Provide the (X, Y) coordinate of the cell's center where the given text is located.  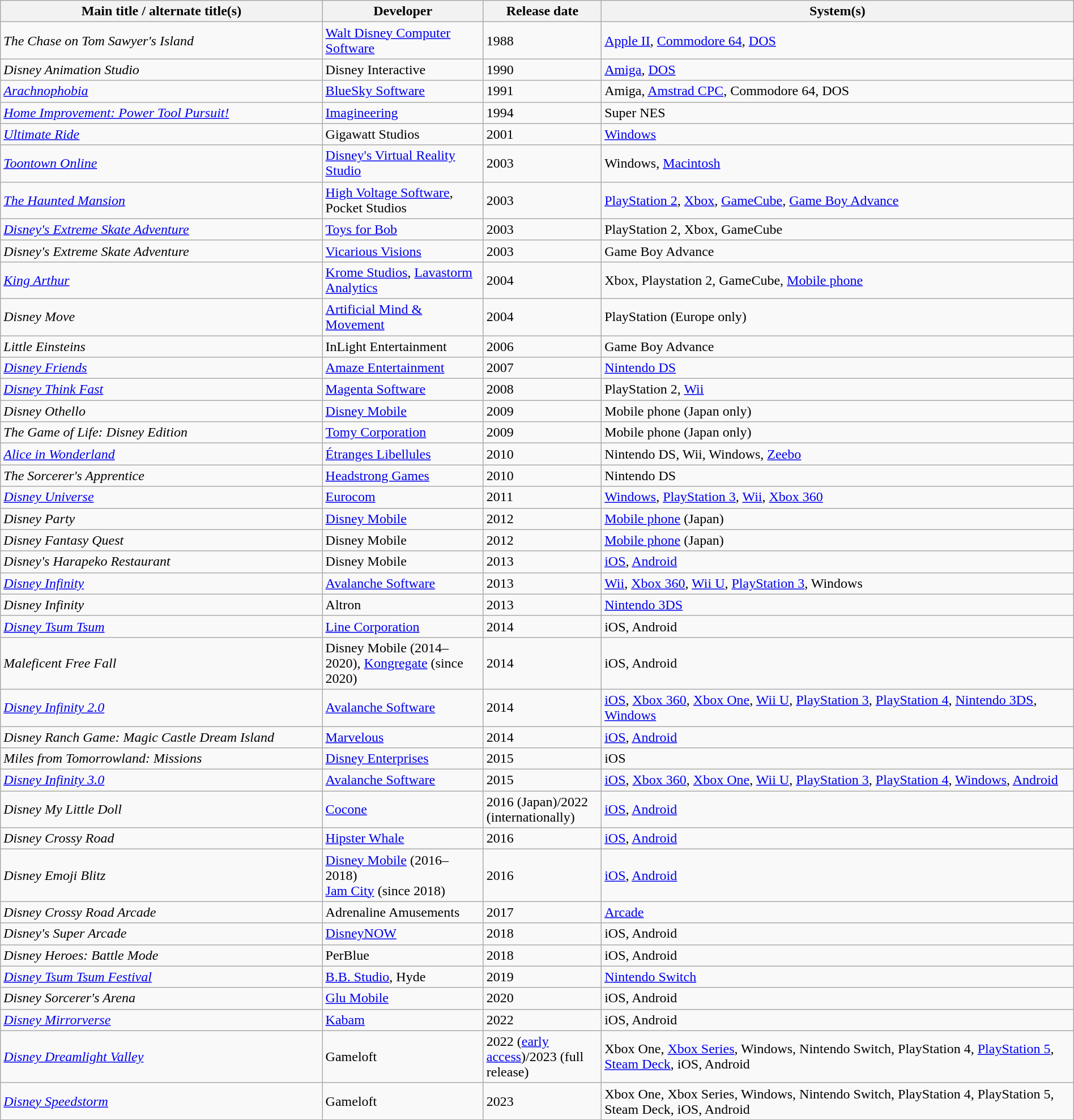
Miles from Tomorrowland: Missions (161, 759)
Super NES (838, 113)
The Haunted Mansion (161, 200)
Kabam (403, 1020)
Disney Speedstorm (161, 1101)
2023 (542, 1101)
Apple II, Commodore 64, DOS (838, 41)
Nintendo Switch (838, 977)
Disney Think Fast (161, 390)
Disney Mobile (2016–2018)Jam City (since 2018) (403, 875)
Main title / alternate title(s) (161, 11)
PlayStation (Europe only) (838, 317)
Imagineering (403, 113)
Disney Interactive (403, 70)
Toys for Bob (403, 229)
1990 (542, 70)
Amaze Entertainment (403, 368)
Amiga, Amstrad CPC, Commodore 64, DOS (838, 91)
Release date (542, 11)
Hipster Whale (403, 839)
1991 (542, 91)
Altron (403, 605)
InLight Entertainment (403, 346)
Glu Mobile (403, 998)
Disney Infinity 2.0 (161, 708)
Vicarious Visions (403, 251)
Arcade (838, 912)
The Sorcerer's Apprentice (161, 476)
Marvelous (403, 737)
Windows (838, 134)
Disney Move (161, 317)
2001 (542, 134)
Headstrong Games (403, 476)
Xbox, Playstation 2, GameCube, Mobile phone (838, 280)
Walt Disney Computer Software (403, 41)
Artificial Mind & Movement (403, 317)
Disney Friends (161, 368)
Disney Ranch Game: Magic Castle Dream Island (161, 737)
Home Improvement: Power Tool Pursuit! (161, 113)
Disney Infinity 3.0 (161, 780)
Developer (403, 11)
Disney Tsum Tsum (161, 626)
Arachnophobia (161, 91)
Wii, Xbox 360, Wii U, PlayStation 3, Windows (838, 583)
Disney Sorcerer's Arena (161, 998)
Maleficent Free Fall (161, 663)
Disney Crossy Road (161, 839)
iOS, Xbox 360, Xbox One, Wii U, PlayStation 3, PlayStation 4, Nintendo 3DS, Windows (838, 708)
Disney Party (161, 519)
Line Corporation (403, 626)
Amiga, DOS (838, 70)
Disney Mobile (2014–2020), Kongregate (since 2020) (403, 663)
PlayStation 2, Xbox, GameCube, Game Boy Advance (838, 200)
1988 (542, 41)
B.B. Studio, Hyde (403, 977)
Tomy Corporation (403, 433)
Nintendo 3DS (838, 605)
Disney's Virtual Reality Studio (403, 163)
The Chase on Tom Sawyer's Island (161, 41)
Disney Heroes: Battle Mode (161, 955)
2007 (542, 368)
Disney My Little Doll (161, 810)
King Arthur (161, 280)
Disney's Harapeko Restaurant (161, 562)
BlueSky Software (403, 91)
Disney Crossy Road Arcade (161, 912)
2022 (early access)/2023 (full release) (542, 1057)
Nintendo DS, Wii, Windows, Zeebo (838, 454)
Krome Studios, Lavastorm Analytics (403, 280)
iOS, Xbox 360, Xbox One, Wii U, PlayStation 3, PlayStation 4, Windows, Android (838, 780)
2022 (542, 1020)
2017 (542, 912)
Disney Othello (161, 411)
Little Einsteins (161, 346)
Disney Fantasy Quest (161, 540)
DisneyNOW (403, 934)
2016 (Japan)/2022 (internationally) (542, 810)
Toontown Online (161, 163)
Ultimate Ride (161, 134)
2006 (542, 346)
Eurocom (403, 497)
High Voltage Software, Pocket Studios (403, 200)
2020 (542, 998)
Cocone (403, 810)
Disney Tsum Tsum Festival (161, 977)
Disney Universe (161, 497)
Étranges Libellules (403, 454)
iOS (838, 759)
Magenta Software (403, 390)
2019 (542, 977)
Disney Dreamlight Valley (161, 1057)
Disney Enterprises (403, 759)
Disney Mirrorverse (161, 1020)
PerBlue (403, 955)
Disney Animation Studio (161, 70)
Alice in Wonderland (161, 454)
Gigawatt Studios (403, 134)
Disney Emoji Blitz (161, 875)
PlayStation 2, Wii (838, 390)
Disney's Super Arcade (161, 934)
Windows, Macintosh (838, 163)
PlayStation 2, Xbox, GameCube (838, 229)
1994 (542, 113)
System(s) (838, 11)
Windows, PlayStation 3, Wii, Xbox 360 (838, 497)
2011 (542, 497)
The Game of Life: Disney Edition (161, 433)
Adrenaline Amusements (403, 912)
2008 (542, 390)
